Capture the cell that displays the provided text and extract its [X, Y] central coordinate. 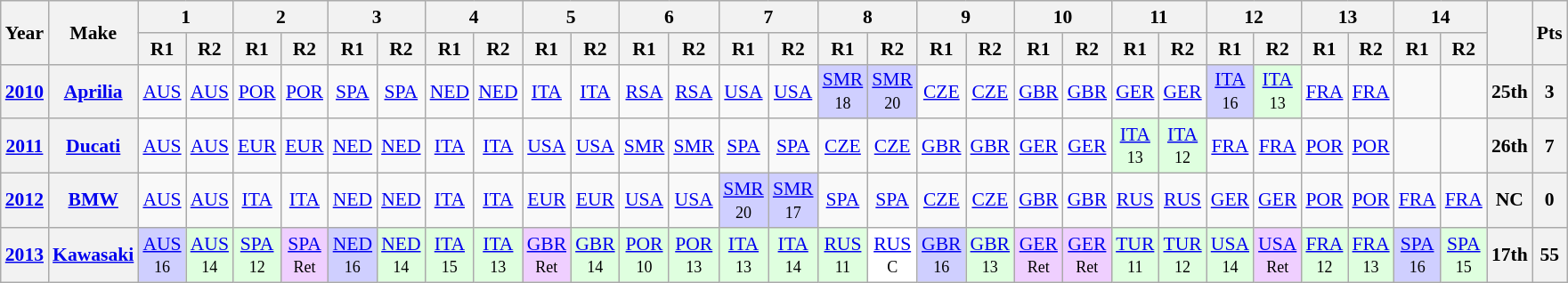
9 [965, 17]
12 [1254, 17]
ITA16 [1231, 91]
Year [25, 32]
2 [281, 17]
Kawasaki [93, 255]
SPA12 [256, 255]
FRA13 [1371, 255]
USARet [1277, 255]
POR13 [694, 255]
2010 [25, 91]
0 [1549, 201]
NC [1510, 201]
POR10 [645, 255]
SPARet [305, 255]
NED14 [401, 255]
10 [1063, 17]
ITA12 [1182, 146]
RUS11 [843, 255]
SMR17 [793, 201]
GBR14 [595, 255]
SPA16 [1418, 255]
SPA15 [1464, 255]
6 [670, 17]
ITA14 [793, 255]
1 [185, 17]
17th [1510, 255]
Pts [1549, 32]
25th [1510, 91]
AUS14 [210, 255]
26th [1510, 146]
2012 [25, 201]
Make [93, 32]
GBR13 [990, 255]
AUS16 [162, 255]
GBR16 [942, 255]
8 [867, 17]
4 [474, 17]
Ducati [93, 146]
ITA15 [450, 255]
14 [1441, 17]
RUSC [892, 255]
Aprilia [93, 91]
13 [1347, 17]
2011 [25, 146]
USA14 [1231, 255]
SMR18 [843, 91]
5 [572, 17]
BMW [93, 201]
FRA12 [1324, 255]
2013 [25, 255]
GBRRet [547, 255]
TUR11 [1134, 255]
11 [1159, 17]
55 [1549, 255]
TUR12 [1182, 255]
NED16 [353, 255]
